Search for the cell housing the specified text and yield its (x, y) center coordinate. 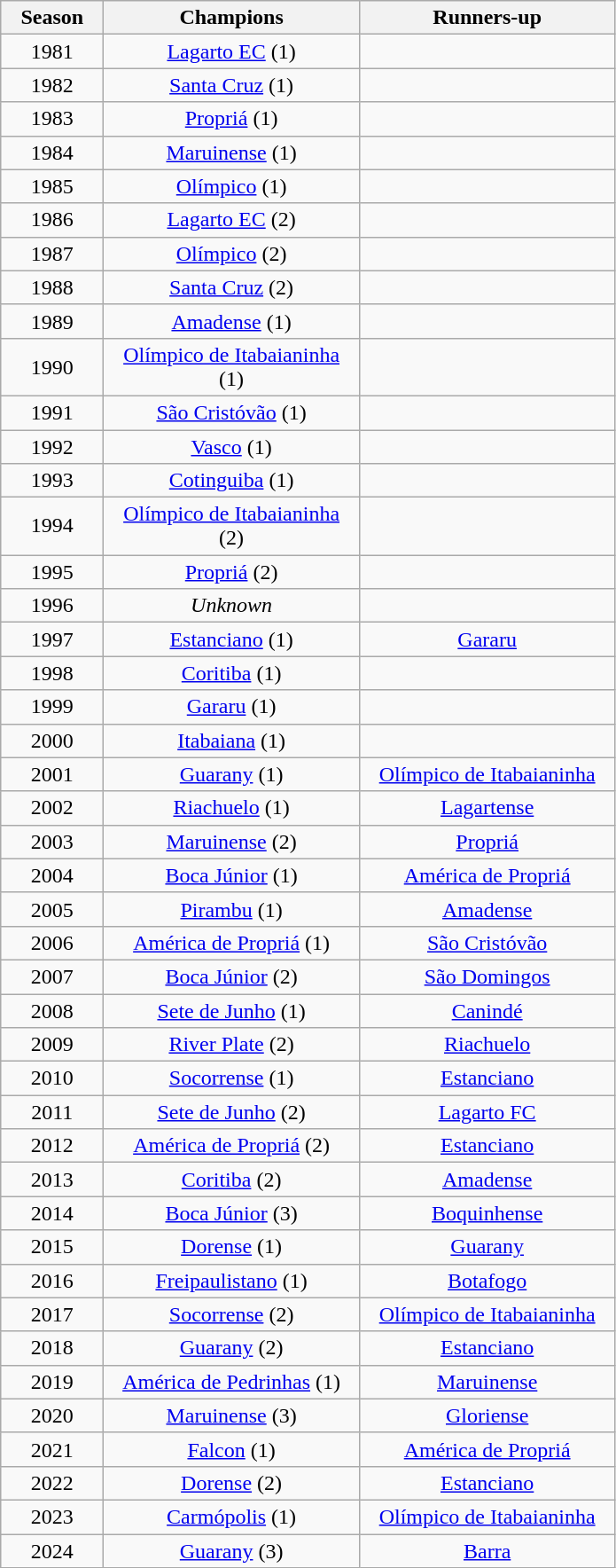
2012 (52, 1146)
Estanciano (1) (232, 639)
Guarany (3) (232, 1551)
Socorrense (2) (232, 1314)
Olímpico de Itabaianinha (2) (232, 527)
2017 (52, 1314)
2014 (52, 1213)
1994 (52, 527)
América de Pedrinhas (1) (232, 1382)
Amadense (1) (232, 321)
2016 (52, 1281)
Season (52, 18)
2008 (52, 1010)
2005 (52, 909)
1981 (52, 51)
Socorrense (1) (232, 1078)
Coritiba (1) (232, 673)
Santa Cruz (2) (232, 287)
Cotinguiba (1) (232, 481)
Maruinense (487, 1382)
2006 (52, 943)
2000 (52, 741)
2023 (52, 1517)
1987 (52, 254)
Guarany (487, 1247)
1996 (52, 606)
Dorense (1) (232, 1247)
Riachuelo (1) (232, 808)
2018 (52, 1348)
2001 (52, 774)
Lagartense (487, 808)
São Domingos (487, 976)
Riachuelo (487, 1045)
1993 (52, 481)
Champions (232, 18)
São Cristóvão (1) (232, 412)
1982 (52, 85)
Olímpico (1) (232, 186)
Boca Júnior (3) (232, 1213)
Gloriense (487, 1415)
2021 (52, 1449)
2010 (52, 1078)
Maruinense (3) (232, 1415)
1990 (52, 367)
1983 (52, 119)
Coritiba (2) (232, 1180)
Boca Júnior (1) (232, 875)
Lagarto EC (2) (232, 220)
1992 (52, 446)
1998 (52, 673)
2013 (52, 1180)
Itabaiana (1) (232, 741)
Botafogo (487, 1281)
Olímpico de Itabaianinha (1) (232, 367)
Boquinhense (487, 1213)
Maruinense (1) (232, 153)
Falcon (1) (232, 1449)
2002 (52, 808)
Lagarto EC (1) (232, 51)
2024 (52, 1551)
São Cristóvão (487, 943)
Olímpico (2) (232, 254)
Propriá (487, 842)
Gararu (487, 639)
Sete de Junho (1) (232, 1010)
1995 (52, 572)
Lagarto FC (487, 1112)
1985 (52, 186)
1984 (52, 153)
Vasco (1) (232, 446)
2015 (52, 1247)
2007 (52, 976)
Sete de Junho (2) (232, 1112)
1999 (52, 707)
1997 (52, 639)
Guarany (2) (232, 1348)
Barra (487, 1551)
Dorense (2) (232, 1483)
2020 (52, 1415)
Guarany (1) (232, 774)
Freipaulistano (1) (232, 1281)
1988 (52, 287)
1989 (52, 321)
2009 (52, 1045)
Propriá (1) (232, 119)
Carmópolis (1) (232, 1517)
Maruinense (2) (232, 842)
2003 (52, 842)
Boca Júnior (2) (232, 976)
2011 (52, 1112)
1991 (52, 412)
Propriá (2) (232, 572)
River Plate (2) (232, 1045)
Santa Cruz (1) (232, 85)
América de Propriá (1) (232, 943)
2019 (52, 1382)
Pirambu (1) (232, 909)
2004 (52, 875)
1986 (52, 220)
Gararu (1) (232, 707)
América de Propriá (2) (232, 1146)
2022 (52, 1483)
Unknown (232, 606)
Canindé (487, 1010)
Runners-up (487, 18)
